Output the [x, y] coordinate of the center of the cell containing the given text.  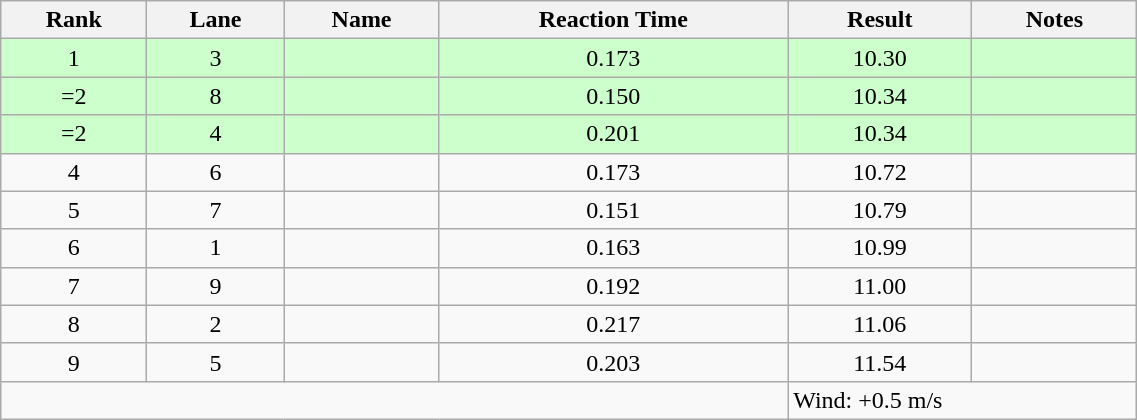
10.72 [880, 172]
0.217 [614, 324]
Rank [74, 20]
0.192 [614, 286]
0.163 [614, 248]
11.06 [880, 324]
10.30 [880, 58]
Notes [1054, 20]
Result [880, 20]
Wind: +0.5 m/s [962, 400]
0.201 [614, 134]
10.99 [880, 248]
0.151 [614, 210]
11.54 [880, 362]
Lane [216, 20]
10.79 [880, 210]
3 [216, 58]
Reaction Time [614, 20]
2 [216, 324]
Name [362, 20]
0.203 [614, 362]
0.150 [614, 96]
11.00 [880, 286]
